Return the [x, y] coordinate for the center point of the cell that contains the specified text.  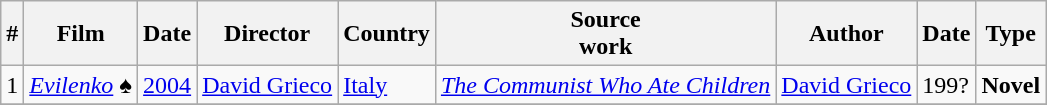
Italy [387, 85]
Director [268, 34]
1 [12, 85]
The Communist Who Ate Children [605, 85]
Evilenko ♠ [81, 85]
Novel [1011, 85]
Film [81, 34]
2004 [168, 85]
# [12, 34]
Country [387, 34]
Type [1011, 34]
Author [846, 34]
199? [946, 85]
Sourcework [605, 34]
